Identify which cell holds the provided text, then report its (X, Y) central coordinate. 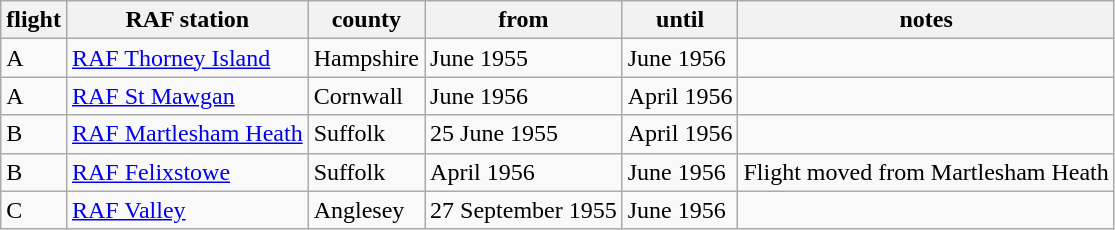
Cornwall (366, 96)
until (680, 20)
RAF Felixstowe (187, 172)
27 September 1955 (524, 210)
Anglesey (366, 210)
Flight moved from Martlesham Heath (926, 172)
RAF Martlesham Heath (187, 134)
C (34, 210)
Hampshire (366, 58)
RAF Thorney Island (187, 58)
county (366, 20)
June 1955 (524, 58)
flight (34, 20)
25 June 1955 (524, 134)
RAF Valley (187, 210)
RAF station (187, 20)
RAF St Mawgan (187, 96)
from (524, 20)
notes (926, 20)
